Detect which cell encompasses the target text, then output its (X, Y) center coordinate. 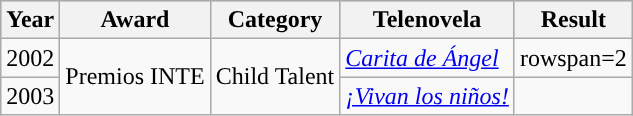
2002 (30, 58)
2003 (30, 96)
rowspan=2 (573, 58)
¡Vivan los niños! (428, 96)
Carita de Ángel (428, 58)
Category (275, 20)
Award (135, 20)
Result (573, 20)
Premios INTE (135, 77)
Year (30, 20)
Child Talent (275, 77)
Telenovela (428, 20)
